Extract the [X, Y] coordinate from the center of the cell holding the provided text.  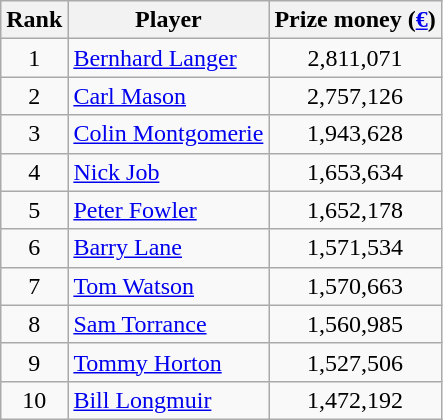
Sam Torrance [168, 324]
1 [34, 58]
Tom Watson [168, 286]
Peter Fowler [168, 210]
1,653,634 [355, 172]
1,570,663 [355, 286]
1,527,506 [355, 362]
1,472,192 [355, 400]
Tommy Horton [168, 362]
Carl Mason [168, 96]
3 [34, 134]
1,571,534 [355, 248]
1,652,178 [355, 210]
10 [34, 400]
2,811,071 [355, 58]
Bill Longmuir [168, 400]
Bernhard Langer [168, 58]
Barry Lane [168, 248]
2,757,126 [355, 96]
5 [34, 210]
8 [34, 324]
Rank [34, 20]
9 [34, 362]
Player [168, 20]
2 [34, 96]
4 [34, 172]
1,943,628 [355, 134]
Colin Montgomerie [168, 134]
6 [34, 248]
Nick Job [168, 172]
1,560,985 [355, 324]
Prize money (€) [355, 20]
7 [34, 286]
